Return the [x, y] coordinate for the center point of the cell that contains the specified text.  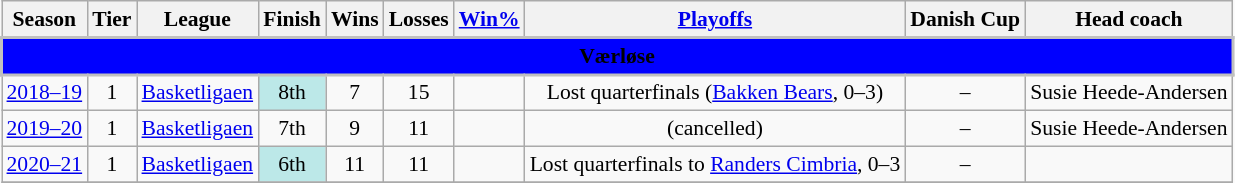
Wins [355, 19]
2020–21 [45, 165]
15 [419, 93]
Værløse [618, 56]
6th [292, 165]
Win% [490, 19]
7 [355, 93]
Lost quarterfinals to Randers Cimbria, 0–3 [716, 165]
Season [45, 19]
8th [292, 93]
Danish Cup [965, 19]
Playoffs [716, 19]
9 [355, 129]
Finish [292, 19]
(cancelled) [716, 129]
2019–20 [45, 129]
Head coach [1128, 19]
League [197, 19]
Losses [419, 19]
Lost quarterfinals (Bakken Bears, 0–3) [716, 93]
2018–19 [45, 93]
7th [292, 129]
Tier [112, 19]
